Detect which cell encompasses the target text, then output its [X, Y] center coordinate. 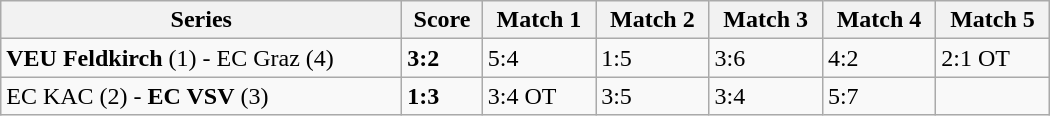
Match 2 [652, 20]
3:4 OT [538, 96]
5:4 [538, 58]
3:2 [442, 58]
VEU Feldkirch (1) - EC Graz (4) [202, 58]
3:5 [652, 96]
4:2 [878, 58]
Match 4 [878, 20]
5:7 [878, 96]
Match 3 [766, 20]
3:6 [766, 58]
2:1 OT [993, 58]
1:5 [652, 58]
Score [442, 20]
Match 5 [993, 20]
EC KAC (2) - EC VSV (3) [202, 96]
Series [202, 20]
Match 1 [538, 20]
3:4 [766, 96]
1:3 [442, 96]
